Detect which cell encompasses the target text, then output its (x, y) center coordinate. 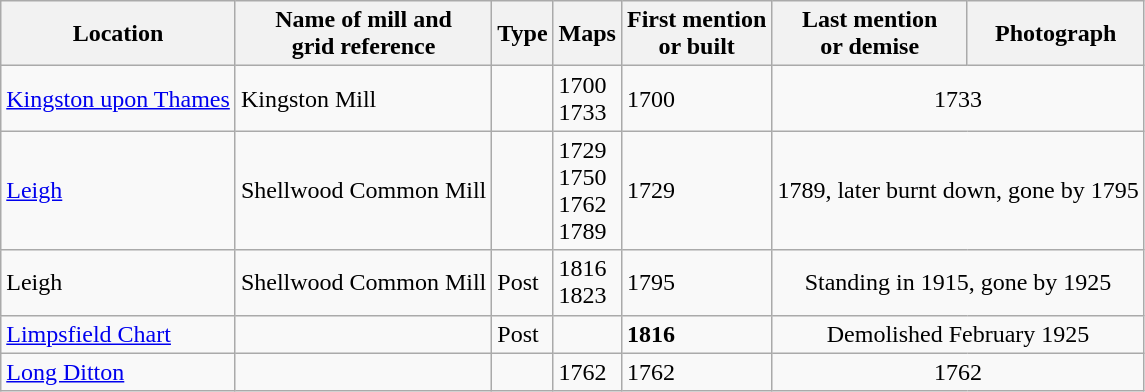
Limpsfield Chart (118, 334)
Last mention or demise (870, 34)
Standing in 1915, gone by 1925 (958, 282)
17001733 (587, 98)
Photograph (1056, 34)
1729175017621789 (587, 190)
Maps (587, 34)
Long Ditton (118, 372)
1700 (696, 98)
Location (118, 34)
1795 (696, 282)
Type (522, 34)
1816 (696, 334)
Name of mill andgrid reference (363, 34)
Demolished February 1925 (958, 334)
1789, later burnt down, gone by 1795 (958, 190)
1729 (696, 190)
First mentionor built (696, 34)
Kingston Mill (363, 98)
1733 (958, 98)
Kingston upon Thames (118, 98)
18161823 (587, 282)
